Locate the cell with the specified text and output its (x, y) center coordinate. 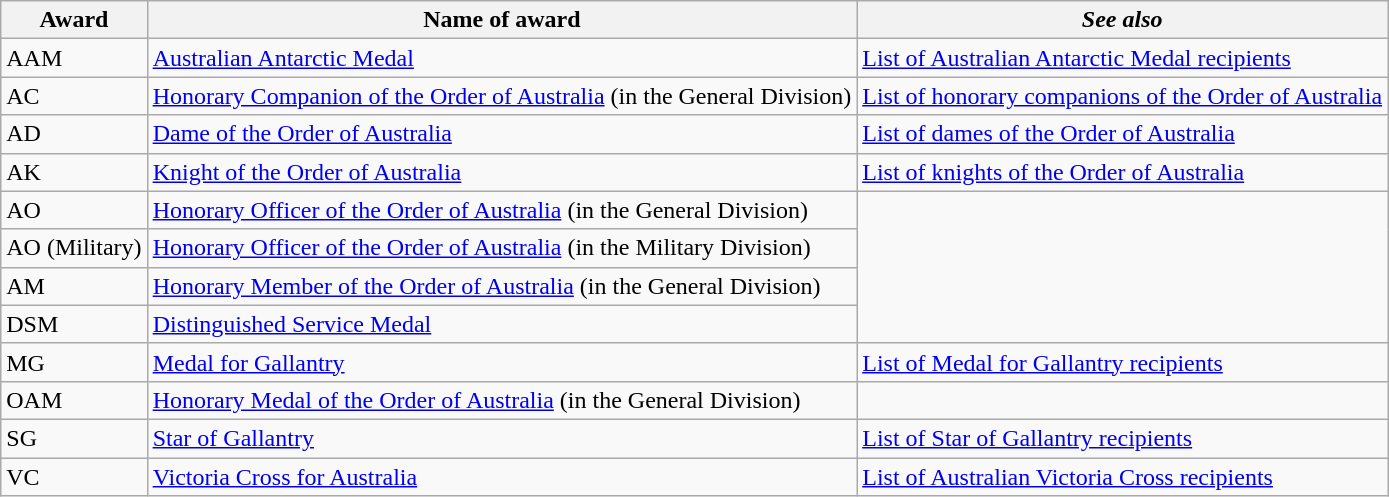
AK (74, 172)
VC (74, 477)
Honorary Officer of the Order of Australia (in the Military Division) (502, 248)
See also (1122, 20)
Knight of the Order of Australia (502, 172)
AD (74, 134)
List of Star of Gallantry recipients (1122, 438)
Honorary Officer of the Order of Australia (in the General Division) (502, 210)
List of dames of the Order of Australia (1122, 134)
List of Australian Antarctic Medal recipients (1122, 58)
AO (74, 210)
List of Australian Victoria Cross recipients (1122, 477)
AAM (74, 58)
AM (74, 286)
List of honorary companions of the Order of Australia (1122, 96)
List of knights of the Order of Australia (1122, 172)
Dame of the Order of Australia (502, 134)
Award (74, 20)
AC (74, 96)
Star of Gallantry (502, 438)
AO (Military) (74, 248)
Honorary Member of the Order of Australia (in the General Division) (502, 286)
OAM (74, 400)
Medal for Gallantry (502, 362)
SG (74, 438)
MG (74, 362)
Name of award (502, 20)
DSM (74, 324)
List of Medal for Gallantry recipients (1122, 362)
Victoria Cross for Australia (502, 477)
Honorary Medal of the Order of Australia (in the General Division) (502, 400)
Australian Antarctic Medal (502, 58)
Distinguished Service Medal (502, 324)
Honorary Companion of the Order of Australia (in the General Division) (502, 96)
